From the cell containing the given text, extract its center point as [x, y] coordinate. 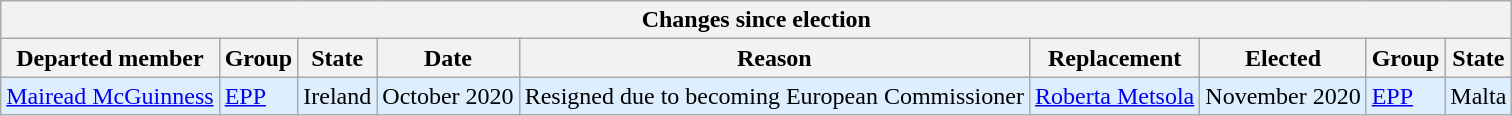
Date [448, 58]
Mairead McGuinness [110, 96]
November 2020 [1283, 96]
Ireland [338, 96]
Roberta Metsola [1114, 96]
Resigned due to becoming European Commissioner [774, 96]
Departed member [110, 58]
Reason [774, 58]
Elected [1283, 58]
Replacement [1114, 58]
Changes since election [756, 20]
October 2020 [448, 96]
Malta [1478, 96]
